Scan for the cell matching the given text and deliver its [x, y] coordinate at center. 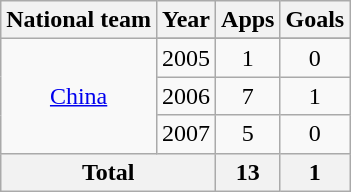
5 [248, 134]
China [79, 96]
7 [248, 96]
Total [108, 172]
13 [248, 172]
National team [79, 20]
2006 [186, 96]
Apps [248, 20]
Year [186, 20]
2005 [186, 58]
Goals [315, 20]
2007 [186, 134]
